For the text-containing cell, return its midpoint in (x, y) coordinate format. 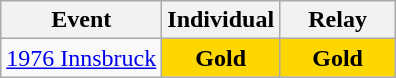
Individual (221, 20)
1976 Innsbruck (82, 58)
Relay (338, 20)
Event (82, 20)
